Find where the given text appears and provide that cell's center as [x, y] coordinate. 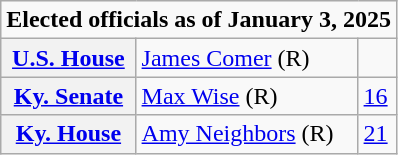
Amy Neighbors (R) [247, 134]
Max Wise (R) [247, 96]
Elected officials as of January 3, 2025 [199, 20]
21 [377, 134]
16 [377, 96]
Ky. Senate [68, 96]
Ky. House [68, 134]
U.S. House [68, 58]
James Comer (R) [247, 58]
